Capture the cell that displays the provided text and extract its (X, Y) central coordinate. 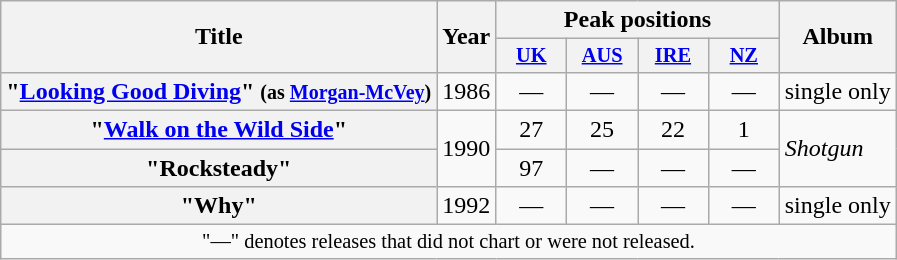
Year (466, 37)
Title (219, 37)
"Walk on the Wild Side" (219, 130)
27 (532, 130)
97 (532, 168)
NZ (744, 56)
"Why" (219, 206)
Peak positions (638, 20)
22 (674, 130)
1992 (466, 206)
1 (744, 130)
1990 (466, 149)
"Looking Good Diving" (as Morgan-McVey) (219, 91)
25 (602, 130)
IRE (674, 56)
AUS (602, 56)
Shotgun (838, 149)
"Rocksteady" (219, 168)
UK (532, 56)
Album (838, 37)
"—" denotes releases that did not chart or were not released. (449, 242)
1986 (466, 91)
